Determine the [x, y] coordinate at the center of the cell enclosing the given text.  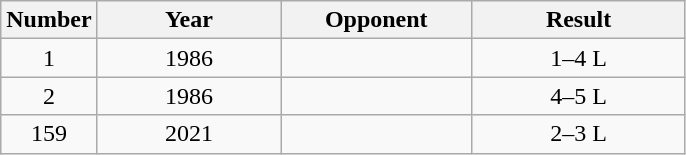
Opponent [376, 20]
4–5 L [579, 96]
1–4 L [579, 58]
2–3 L [579, 134]
2 [49, 96]
Result [579, 20]
Year [189, 20]
2021 [189, 134]
1 [49, 58]
Number [49, 20]
159 [49, 134]
